Find where the given text appears and provide that cell's center as [X, Y] coordinate. 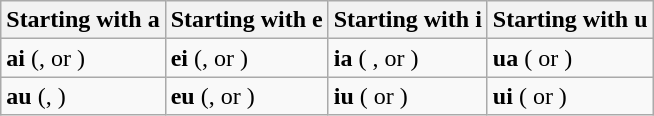
Starting with a [83, 20]
ai (, or ) [83, 58]
Starting with u [570, 20]
iu ( or ) [408, 96]
ei (, or ) [246, 58]
ia ( , or ) [408, 58]
Starting with i [408, 20]
eu (, or ) [246, 96]
Starting with e [246, 20]
au (, ) [83, 96]
ua ( or ) [570, 58]
ui ( or ) [570, 96]
